Extract the (x, y) coordinate from the center of the cell holding the provided text.  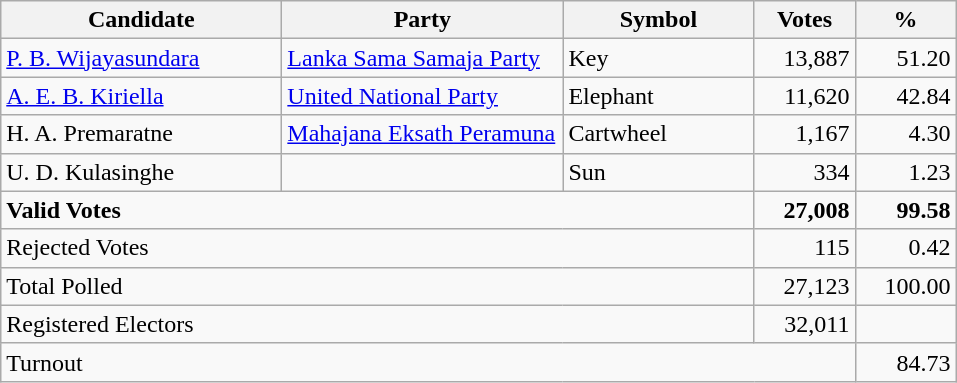
Candidate (142, 20)
Lanka Sama Samaja Party (422, 58)
27,008 (804, 210)
Party (422, 20)
Rejected Votes (378, 248)
Cartwheel (658, 134)
13,887 (804, 58)
Total Polled (378, 286)
Sun (658, 172)
115 (804, 248)
84.73 (906, 362)
U. D. Kulasinghe (142, 172)
1,167 (804, 134)
United National Party (422, 96)
% (906, 20)
H. A. Premaratne (142, 134)
P. B. Wijayasundara (142, 58)
A. E. B. Kiriella (142, 96)
Registered Electors (378, 324)
0.42 (906, 248)
99.58 (906, 210)
Key (658, 58)
100.00 (906, 286)
Valid Votes (378, 210)
Votes (804, 20)
51.20 (906, 58)
42.84 (906, 96)
32,011 (804, 324)
11,620 (804, 96)
Turnout (428, 362)
1.23 (906, 172)
Mahajana Eksath Peramuna (422, 134)
Symbol (658, 20)
334 (804, 172)
27,123 (804, 286)
4.30 (906, 134)
Elephant (658, 96)
